Locate the cell with the specified text and output its [X, Y] center coordinate. 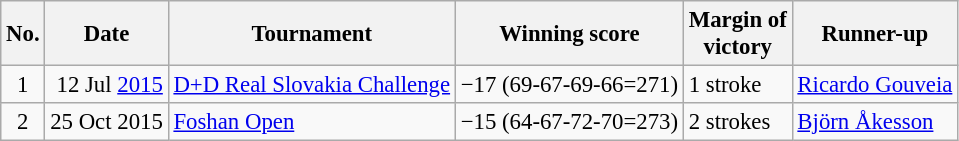
Björn Åkesson [875, 122]
12 Jul 2015 [106, 85]
−17 (69-67-69-66=271) [569, 85]
2 strokes [738, 122]
Margin ofvictory [738, 34]
D+D Real Slovakia Challenge [312, 85]
No. [23, 34]
Ricardo Gouveia [875, 85]
1 stroke [738, 85]
Runner-up [875, 34]
25 Oct 2015 [106, 122]
−15 (64-67-72-70=273) [569, 122]
Date [106, 34]
2 [23, 122]
Winning score [569, 34]
Foshan Open [312, 122]
1 [23, 85]
Tournament [312, 34]
